Detect which cell encompasses the target text, then output its [x, y] center coordinate. 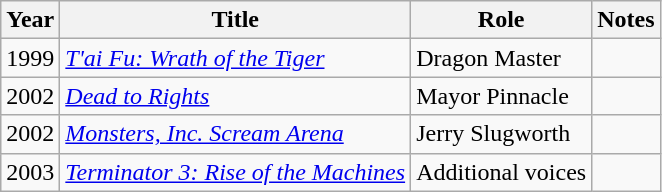
2003 [30, 172]
Dead to Rights [236, 96]
Additional voices [502, 172]
Year [30, 20]
1999 [30, 58]
Mayor Pinnacle [502, 96]
T'ai Fu: Wrath of the Tiger [236, 58]
Dragon Master [502, 58]
Jerry Slugworth [502, 134]
Monsters, Inc. Scream Arena [236, 134]
Role [502, 20]
Terminator 3: Rise of the Machines [236, 172]
Title [236, 20]
Notes [626, 20]
